Output the (x, y) coordinate of the center of the cell containing the given text.  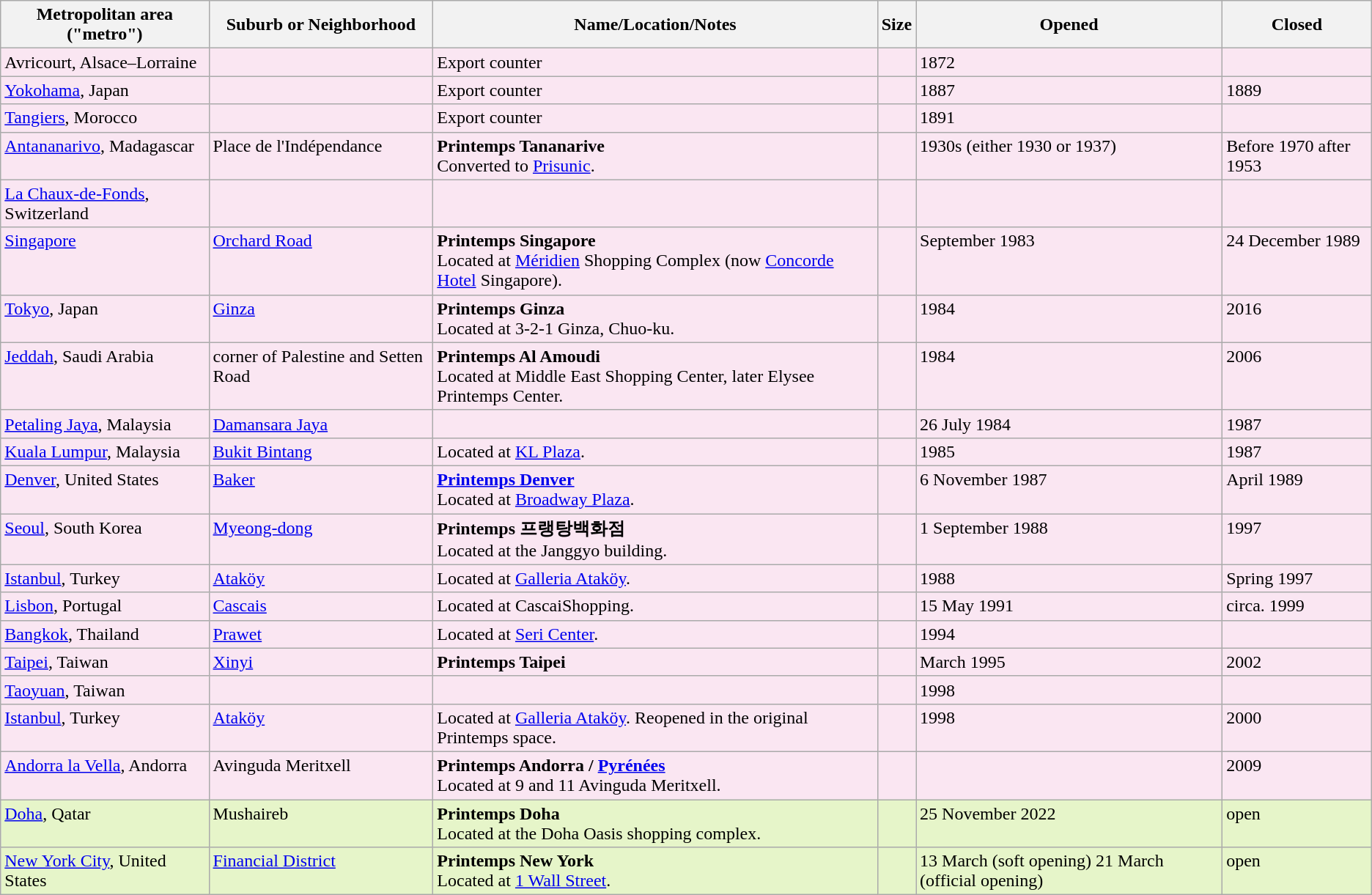
Printemps SingaporeLocated at Méridien Shopping Complex (now Concorde Hotel Singapore). (655, 261)
Antananarivo, Madagascar (105, 155)
1889 (1297, 90)
2002 (1297, 662)
Printemps Al AmoudiLocated at Middle East Shopping Center, later Elysee Printemps Center. (655, 376)
1997 (1297, 539)
6 November 1987 (1069, 490)
1891 (1069, 118)
Located at Galleria Ataköy. (655, 578)
Petaling Jaya, Malaysia (105, 424)
Printemps Andorra / PyrénéesLocated at 9 and 11 Avinguda Meritxell. (655, 776)
Printemps 프랭탕백화점Located at the Janggyo building. (655, 539)
1985 (1069, 452)
Printemps Taipei (655, 662)
Cascais (321, 606)
Seoul, South Korea (105, 539)
Metropolitan area("metro") (105, 25)
Denver, United States (105, 490)
Name/Location/Notes (655, 25)
2000 (1297, 727)
Place de l'Indépendance (321, 155)
Jeddah, Saudi Arabia (105, 376)
Prawet (321, 634)
15 May 1991 (1069, 606)
2006 (1297, 376)
Printemps New YorkLocated at 1 Wall Street. (655, 871)
1994 (1069, 634)
1 September 1988 (1069, 539)
Opened (1069, 25)
Ginza (321, 318)
Before 1970 after 1953 (1297, 155)
Damansara Jaya (321, 424)
Baker (321, 490)
Bangkok, Thailand (105, 634)
Myeong-dong (321, 539)
26 July 1984 (1069, 424)
Tangiers, Morocco (105, 118)
New York City, United States (105, 871)
Printemps GinzaLocated at 3-2-1 Ginza, Chuo-ku. (655, 318)
Financial District (321, 871)
Located at KL Plaza. (655, 452)
25 November 2022 (1069, 822)
24 December 1989 (1297, 261)
Tokyo, Japan (105, 318)
Doha, Qatar (105, 822)
13 March (soft opening) 21 March (official opening) (1069, 871)
September 1983 (1069, 261)
corner of Palestine and Setten Road (321, 376)
Located at Galleria Ataköy. Reopened in the original Printemps space. (655, 727)
1872 (1069, 62)
Located at CascaiShopping. (655, 606)
1887 (1069, 90)
Kuala Lumpur, Malaysia (105, 452)
1988 (1069, 578)
Closed (1297, 25)
Yokohama, Japan (105, 90)
April 1989 (1297, 490)
Printemps DenverLocated at Broadway Plaza. (655, 490)
Taipei, Taiwan (105, 662)
Taoyuan, Taiwan (105, 690)
Located at Seri Center. (655, 634)
Bukit Bintang (321, 452)
circa. 1999 (1297, 606)
1930s (either 1930 or 1937) (1069, 155)
March 1995 (1069, 662)
Singapore (105, 261)
La Chaux-de-Fonds, Switzerland (105, 204)
Spring 1997 (1297, 578)
2009 (1297, 776)
Avinguda Meritxell (321, 776)
Xinyi (321, 662)
Size (896, 25)
Suburb or Neighborhood (321, 25)
Andorra la Vella, Andorra (105, 776)
Lisbon, Portugal (105, 606)
Mushaireb (321, 822)
2016 (1297, 318)
Orchard Road (321, 261)
Printemps TananariveConverted to Prisunic. (655, 155)
Printemps DohaLocated at the Doha Oasis shopping complex. (655, 822)
Avricourt, Alsace–Lorraine (105, 62)
